Return (X, Y) of the center of cell containing provided text 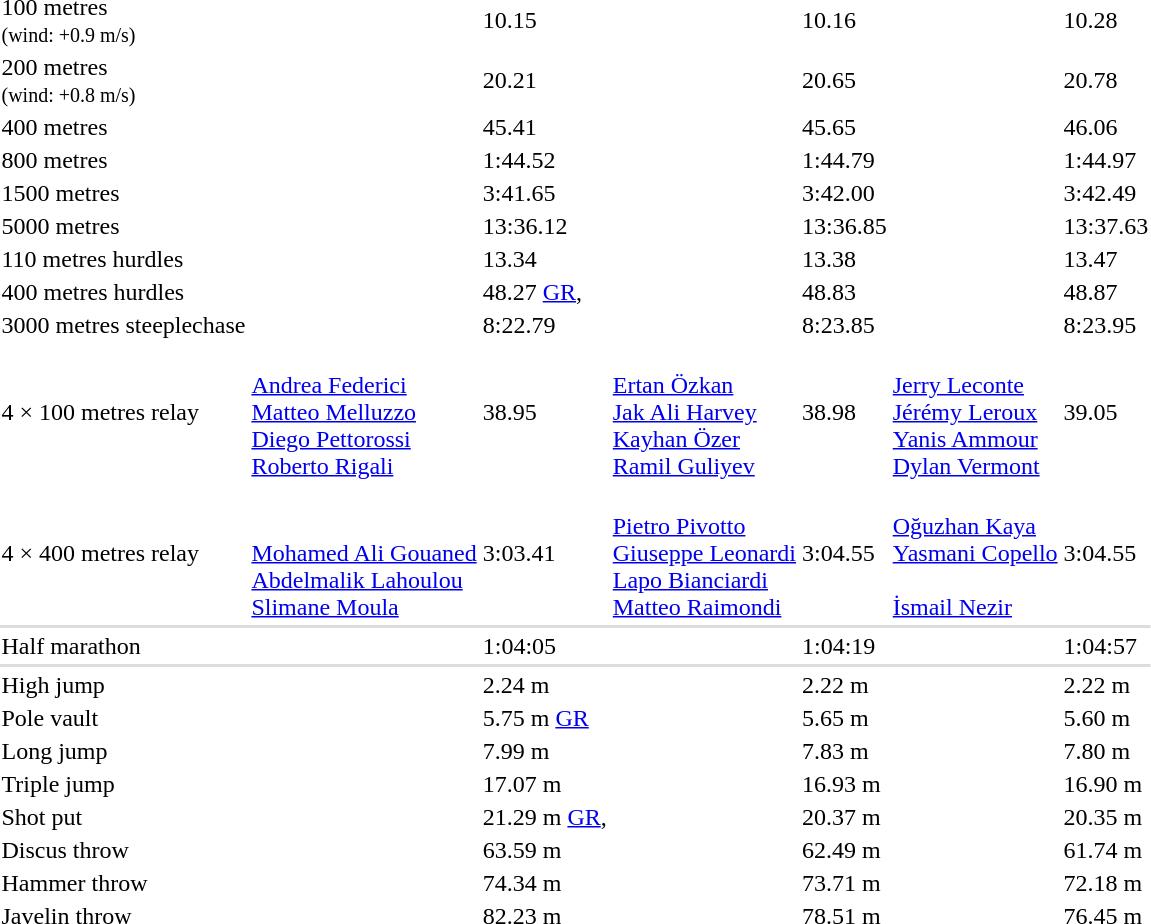
Andrea FedericiMatteo MelluzzoDiego PettorossiRoberto Rigali (364, 412)
21.29 m GR, (544, 817)
1:04:19 (845, 646)
8:23.85 (845, 325)
16.90 m (1106, 784)
Triple jump (124, 784)
3000 metres steeplechase (124, 325)
39.05 (1106, 412)
1:44.52 (544, 160)
62.49 m (845, 850)
Jerry LeconteJérémy LerouxYanis AmmourDylan Vermont (975, 412)
1500 metres (124, 193)
3:03.41 (544, 553)
73.71 m (845, 883)
13.47 (1106, 259)
3:42.49 (1106, 193)
8:22.79 (544, 325)
61.74 m (1106, 850)
4 × 400 metres relay (124, 553)
200 metres(wind: +0.8 m/s) (124, 80)
1:04:57 (1106, 646)
13.34 (544, 259)
38.95 (544, 412)
Long jump (124, 751)
4 × 100 metres relay (124, 412)
Ertan ÖzkanJak Ali HarveyKayhan ÖzerRamil Guliyev (704, 412)
8:23.95 (1106, 325)
Hammer throw (124, 883)
3:41.65 (544, 193)
3:42.00 (845, 193)
400 metres hurdles (124, 292)
45.65 (845, 127)
Pole vault (124, 718)
48.87 (1106, 292)
1:44.79 (845, 160)
5.60 m (1106, 718)
48.83 (845, 292)
13.38 (845, 259)
16.93 m (845, 784)
74.34 m (544, 883)
38.98 (845, 412)
400 metres (124, 127)
800 metres (124, 160)
5.75 m GR (544, 718)
Shot put (124, 817)
Half marathon (124, 646)
Pietro PivottoGiuseppe LeonardiLapo BianciardiMatteo Raimondi (704, 553)
20.37 m (845, 817)
7.83 m (845, 751)
1:44.97 (1106, 160)
13:36.85 (845, 226)
13:37.63 (1106, 226)
20.35 m (1106, 817)
High jump (124, 685)
20.21 (544, 80)
46.06 (1106, 127)
Oğuzhan KayaYasmani Copelloİsmail Nezir (975, 553)
5000 metres (124, 226)
45.41 (544, 127)
20.65 (845, 80)
20.78 (1106, 80)
13:36.12 (544, 226)
17.07 m (544, 784)
7.99 m (544, 751)
110 metres hurdles (124, 259)
63.59 m (544, 850)
48.27 GR, (544, 292)
1:04:05 (544, 646)
5.65 m (845, 718)
72.18 m (1106, 883)
Discus throw (124, 850)
2.24 m (544, 685)
7.80 m (1106, 751)
Mohamed Ali GouanedAbdelmalik LahoulouSlimane Moula (364, 553)
